Pinpoint the cell where the given text exists, returning its (X, Y) midpoint coordinate. 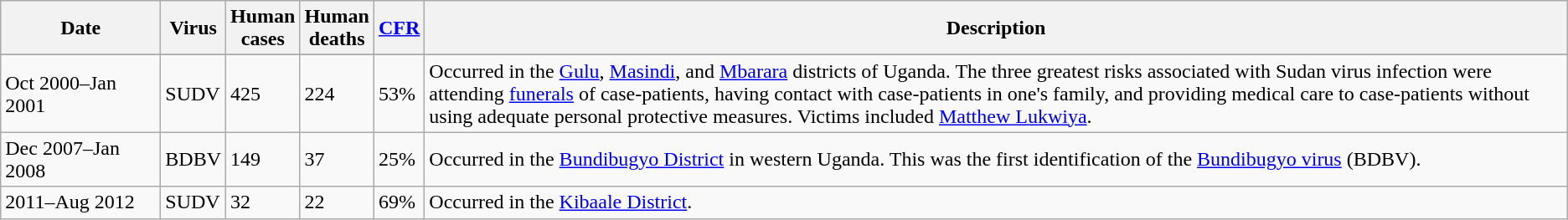
Description (996, 28)
224 (337, 94)
2011–Aug 2012 (80, 202)
Occurred in the Kibaale District. (996, 202)
Virus (193, 28)
149 (263, 159)
Humandeaths (337, 28)
Humancases (263, 28)
CFR (399, 28)
22 (337, 202)
Oct 2000–Jan 2001 (80, 94)
Occurred in the Bundibugyo District in western Uganda. This was the first identification of the Bundibugyo virus (BDBV). (996, 159)
32 (263, 202)
Date (80, 28)
25% (399, 159)
BDBV (193, 159)
425 (263, 94)
69% (399, 202)
53% (399, 94)
Dec 2007–Jan 2008 (80, 159)
37 (337, 159)
